Provide the [X, Y] coordinate of the cell's center where the given text is located.  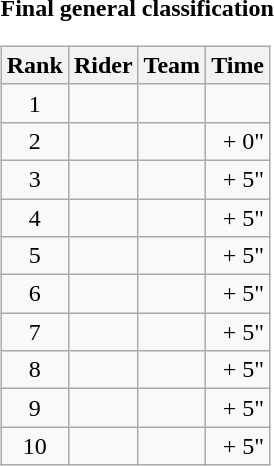
7 [34, 332]
6 [34, 294]
3 [34, 179]
10 [34, 446]
Time [238, 65]
2 [34, 141]
1 [34, 103]
Rider [103, 65]
4 [34, 217]
+ 0" [238, 141]
9 [34, 408]
8 [34, 370]
Team [172, 65]
5 [34, 256]
Rank [34, 65]
